Pinpoint the cell where the given text exists, returning its [x, y] midpoint coordinate. 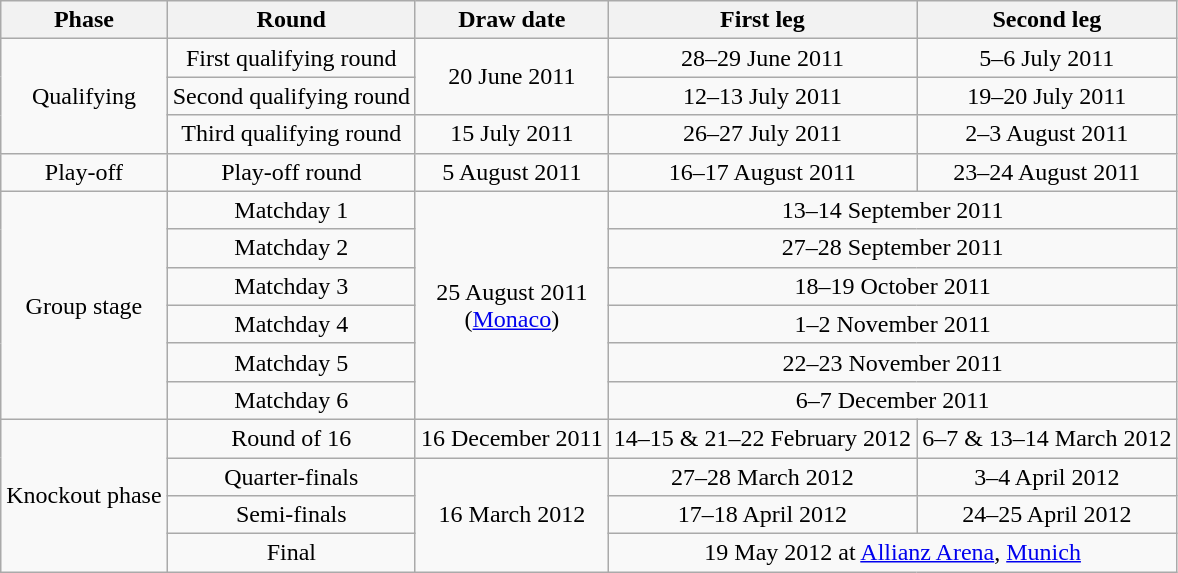
Round [291, 20]
18–19 October 2011 [892, 286]
Semi-finals [291, 515]
16–17 August 2011 [762, 172]
Matchday 1 [291, 210]
Matchday 4 [291, 324]
5–6 July 2011 [1047, 58]
14–15 & 21–22 February 2012 [762, 438]
2–3 August 2011 [1047, 134]
Matchday 2 [291, 248]
24–25 April 2012 [1047, 515]
First qualifying round [291, 58]
23–24 August 2011 [1047, 172]
13–14 September 2011 [892, 210]
Matchday 3 [291, 286]
Matchday 5 [291, 362]
20 June 2011 [512, 77]
3–4 April 2012 [1047, 477]
28–29 June 2011 [762, 58]
27–28 March 2012 [762, 477]
16 December 2011 [512, 438]
Final [291, 553]
Group stage [84, 305]
Knockout phase [84, 495]
Play-off [84, 172]
26–27 July 2011 [762, 134]
Matchday 6 [291, 400]
Qualifying [84, 96]
5 August 2011 [512, 172]
19 May 2012 at Allianz Arena, Munich [892, 553]
Second qualifying round [291, 96]
19–20 July 2011 [1047, 96]
Round of 16 [291, 438]
6–7 & 13–14 March 2012 [1047, 438]
22–23 November 2011 [892, 362]
25 August 2011(Monaco) [512, 305]
12–13 July 2011 [762, 96]
Play-off round [291, 172]
16 March 2012 [512, 515]
Quarter-finals [291, 477]
6–7 December 2011 [892, 400]
27–28 September 2011 [892, 248]
17–18 April 2012 [762, 515]
1–2 November 2011 [892, 324]
First leg [762, 20]
Third qualifying round [291, 134]
Second leg [1047, 20]
Draw date [512, 20]
15 July 2011 [512, 134]
Phase [84, 20]
